Search for the cell housing the specified text and yield its [x, y] center coordinate. 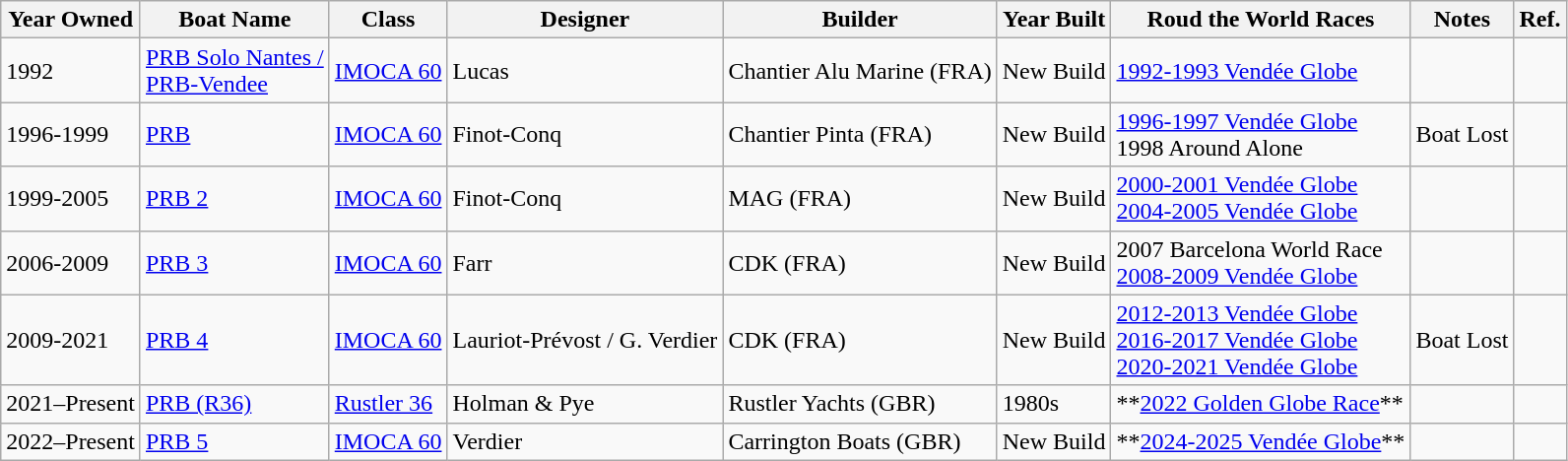
Year Built [1054, 20]
**2022 Golden Globe Race** [1261, 404]
Roud the World Races [1261, 20]
Chantier Alu Marine (FRA) [860, 71]
Rustler Yachts (GBR) [860, 404]
1992 [71, 71]
**2024-2025 Vendée Globe** [1261, 441]
2007 Barcelona World Race 2008-2009 Vendée Globe [1261, 262]
PRB 3 [234, 262]
1999-2005 [71, 199]
PRB 2 [234, 199]
Lucas [585, 71]
MAG (FRA) [860, 199]
Holman & Pye [585, 404]
Farr [585, 262]
Lauriot-Prévost / G. Verdier [585, 340]
Chantier Pinta (FRA) [860, 134]
Builder [860, 20]
Notes [1462, 20]
1996-1997 Vendée Globe1998 Around Alone [1261, 134]
PRB 4 [234, 340]
1992-1993 Vendée Globe [1261, 71]
Ref. [1540, 20]
Rustler 36 [388, 404]
Carrington Boats (GBR) [860, 441]
1996-1999 [71, 134]
2021–Present [71, 404]
PRB 5 [234, 441]
Boat Name [234, 20]
PRB [234, 134]
2000-2001 Vendée Globe2004-2005 Vendée Globe [1261, 199]
Designer [585, 20]
2006-2009 [71, 262]
2009-2021 [71, 340]
Year Owned [71, 20]
PRB Solo Nantes /PRB-Vendee [234, 71]
2022–Present [71, 441]
PRB (R36) [234, 404]
Verdier [585, 441]
Class [388, 20]
1980s [1054, 404]
2012-2013 Vendée Globe2016-2017 Vendée Globe2020-2021 Vendée Globe [1261, 340]
